Return the (X, Y) coordinate for the center point of the cell that contains the specified text.  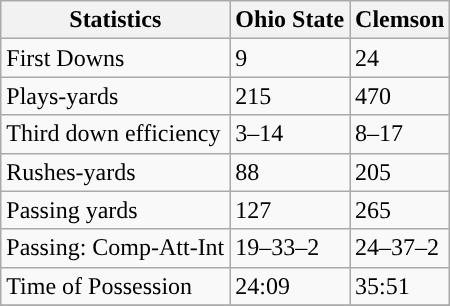
265 (400, 210)
35:51 (400, 286)
19–33–2 (290, 248)
Time of Possession (116, 286)
3–14 (290, 134)
215 (290, 96)
Statistics (116, 20)
24 (400, 58)
9 (290, 58)
Clemson (400, 20)
Ohio State (290, 20)
Passing: Comp-Att-Int (116, 248)
Third down efficiency (116, 134)
127 (290, 210)
24:09 (290, 286)
Rushes-yards (116, 172)
Passing yards (116, 210)
Plays-yards (116, 96)
First Downs (116, 58)
24–37–2 (400, 248)
470 (400, 96)
8–17 (400, 134)
205 (400, 172)
88 (290, 172)
